Find where the given text appears and provide that cell's center as [X, Y] coordinate. 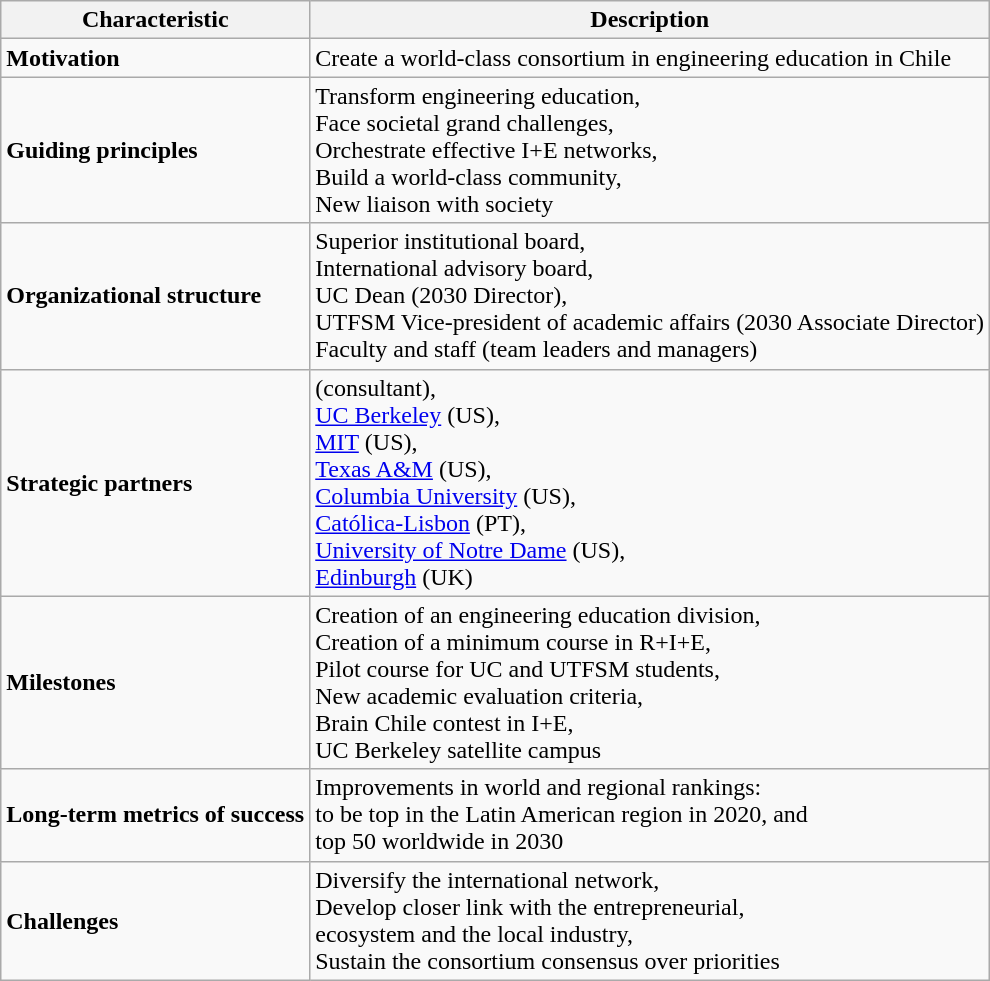
Guiding principles [156, 150]
Challenges [156, 920]
Description [650, 20]
Characteristic [156, 20]
Long-term metrics of success [156, 815]
(consultant),UC Berkeley (US),MIT (US),Texas A&M (US),Columbia University (US),Católica-Lisbon (PT),University of Notre Dame (US),Edinburgh (UK) [650, 482]
Motivation [156, 58]
Milestones [156, 682]
Strategic partners [156, 482]
Create a world-class consortium in engineering education in Chile [650, 58]
Organizational structure [156, 296]
Improvements in world and regional rankings: to be top in the Latin American region in 2020, and top 50 worldwide in 2030 [650, 815]
